Determine the (X, Y) coordinate at the center of the cell enclosing the given text.  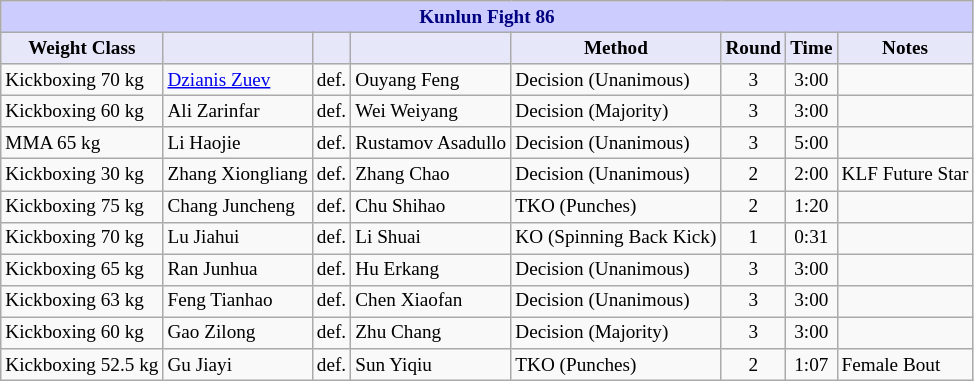
Zhang Xiongliang (238, 175)
Wei Weiyang (431, 111)
Sun Yiqiu (431, 365)
Li Shuai (431, 238)
Kunlun Fight 86 (487, 17)
Weight Class (82, 48)
Chen Xiaofan (431, 301)
Rustamov Asadullo (431, 143)
5:00 (812, 143)
Ran Junhua (238, 270)
Chu Shihao (431, 206)
Time (812, 48)
Kickboxing 63 kg (82, 301)
0:31 (812, 238)
Female Bout (905, 365)
1:20 (812, 206)
Zhang Chao (431, 175)
Gu Jiayi (238, 365)
Kickboxing 30 kg (82, 175)
MMA 65 kg (82, 143)
Gao Zilong (238, 333)
Feng Tianhao (238, 301)
Lu Jiahui (238, 238)
Kickboxing 75 kg (82, 206)
KO (Spinning Back Kick) (616, 238)
1 (754, 238)
2:00 (812, 175)
Ali Zarinfar (238, 111)
Round (754, 48)
Chang Juncheng (238, 206)
Dzianis Zuev (238, 80)
Zhu Chang (431, 333)
Kickboxing 52.5 kg (82, 365)
KLF Future Star (905, 175)
Notes (905, 48)
Method (616, 48)
1:07 (812, 365)
Ouyang Feng (431, 80)
Kickboxing 65 kg (82, 270)
Li Haojie (238, 143)
Hu Erkang (431, 270)
